Output the (X, Y) coordinate of the center of the cell containing the given text.  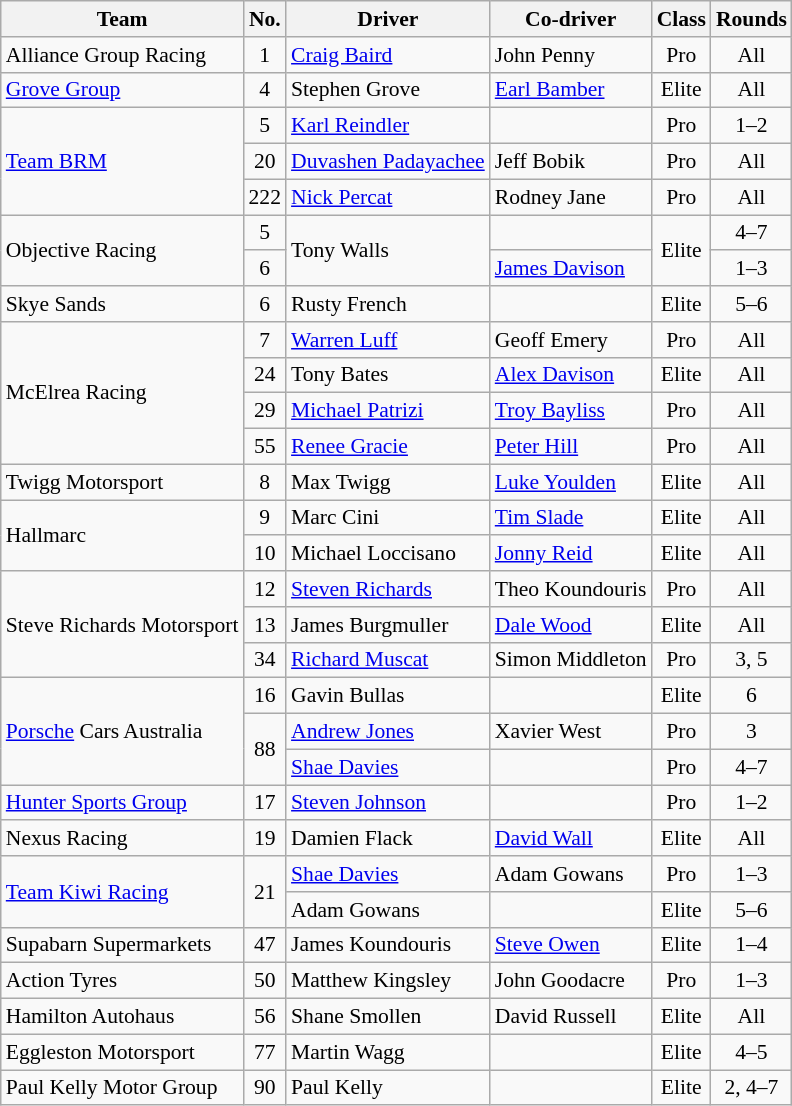
Craig Baird (388, 55)
50 (266, 981)
21 (266, 892)
Nick Percat (388, 197)
Rounds (752, 19)
2, 4–7 (752, 1088)
Peter Hill (571, 447)
John Penny (571, 55)
Steve Richards Motorsport (122, 624)
90 (266, 1088)
Tony Bates (388, 375)
Jonny Reid (571, 554)
9 (266, 518)
Objective Racing (122, 250)
Michael Patrizi (388, 411)
1 (266, 55)
Nexus Racing (122, 839)
Grove Group (122, 90)
19 (266, 839)
Martin Wagg (388, 1052)
Alex Davison (571, 375)
Team BRM (122, 162)
Rodney Jane (571, 197)
Geoff Emery (571, 340)
13 (266, 625)
Karl Reindler (388, 126)
12 (266, 589)
Troy Bayliss (571, 411)
Duvashen Padayachee (388, 162)
20 (266, 162)
James Burgmuller (388, 625)
7 (266, 340)
James Koundouris (388, 945)
Xavier West (571, 732)
Eggleston Motorsport (122, 1052)
Theo Koundouris (571, 589)
Gavin Bullas (388, 696)
James Davison (571, 269)
Dale Wood (571, 625)
Steven Johnson (388, 803)
55 (266, 447)
Supabarn Supermarkets (122, 945)
24 (266, 375)
222 (266, 197)
Max Twigg (388, 482)
10 (266, 554)
Team (122, 19)
Tony Walls (388, 250)
4–5 (752, 1052)
8 (266, 482)
David Russell (571, 1017)
Paul Kelly Motor Group (122, 1088)
Team Kiwi Racing (122, 892)
John Goodacre (571, 981)
Damien Flack (388, 839)
Hamilton Autohaus (122, 1017)
Paul Kelly (388, 1088)
Simon Middleton (571, 660)
Shane Smollen (388, 1017)
16 (266, 696)
Steve Owen (571, 945)
Steven Richards (388, 589)
Jeff Bobik (571, 162)
Action Tyres (122, 981)
Renee Gracie (388, 447)
Stephen Grove (388, 90)
Hunter Sports Group (122, 803)
No. (266, 19)
Twigg Motorsport (122, 482)
3 (752, 732)
Driver (388, 19)
Skye Sands (122, 304)
Rusty French (388, 304)
4 (266, 90)
Michael Loccisano (388, 554)
47 (266, 945)
88 (266, 750)
Luke Youlden (571, 482)
Co-driver (571, 19)
Marc Cini (388, 518)
77 (266, 1052)
Hallmarc (122, 536)
1–4 (752, 945)
McElrea Racing (122, 393)
David Wall (571, 839)
Matthew Kingsley (388, 981)
Alliance Group Racing (122, 55)
56 (266, 1017)
17 (266, 803)
Class (682, 19)
Porsche Cars Australia (122, 732)
Andrew Jones (388, 732)
34 (266, 660)
29 (266, 411)
Warren Luff (388, 340)
Earl Bamber (571, 90)
Richard Muscat (388, 660)
Tim Slade (571, 518)
3, 5 (752, 660)
